Identify which cell holds the provided text, then report its [X, Y] central coordinate. 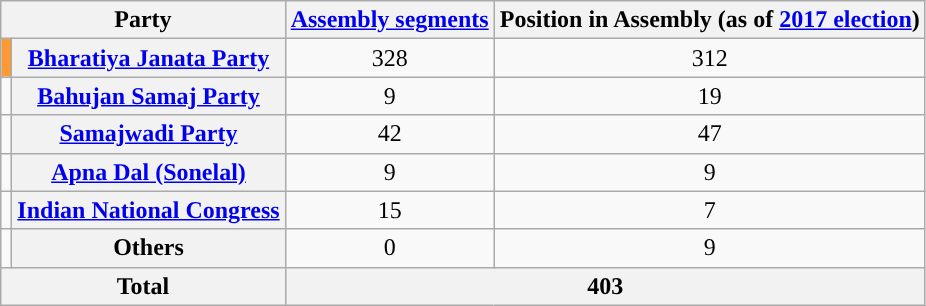
19 [710, 96]
15 [390, 210]
Indian National Congress [148, 210]
Others [148, 248]
Bahujan Samaj Party [148, 96]
7 [710, 210]
Total [143, 286]
Position in Assembly (as of 2017 election) [710, 20]
42 [390, 134]
Bharatiya Janata Party [148, 58]
Samajwadi Party [148, 134]
Assembly segments [390, 20]
312 [710, 58]
47 [710, 134]
Apna Dal (Sonelal) [148, 172]
0 [390, 248]
Party [143, 20]
403 [605, 286]
328 [390, 58]
